Determine the (X, Y) coordinate at the center of the cell enclosing the given text.  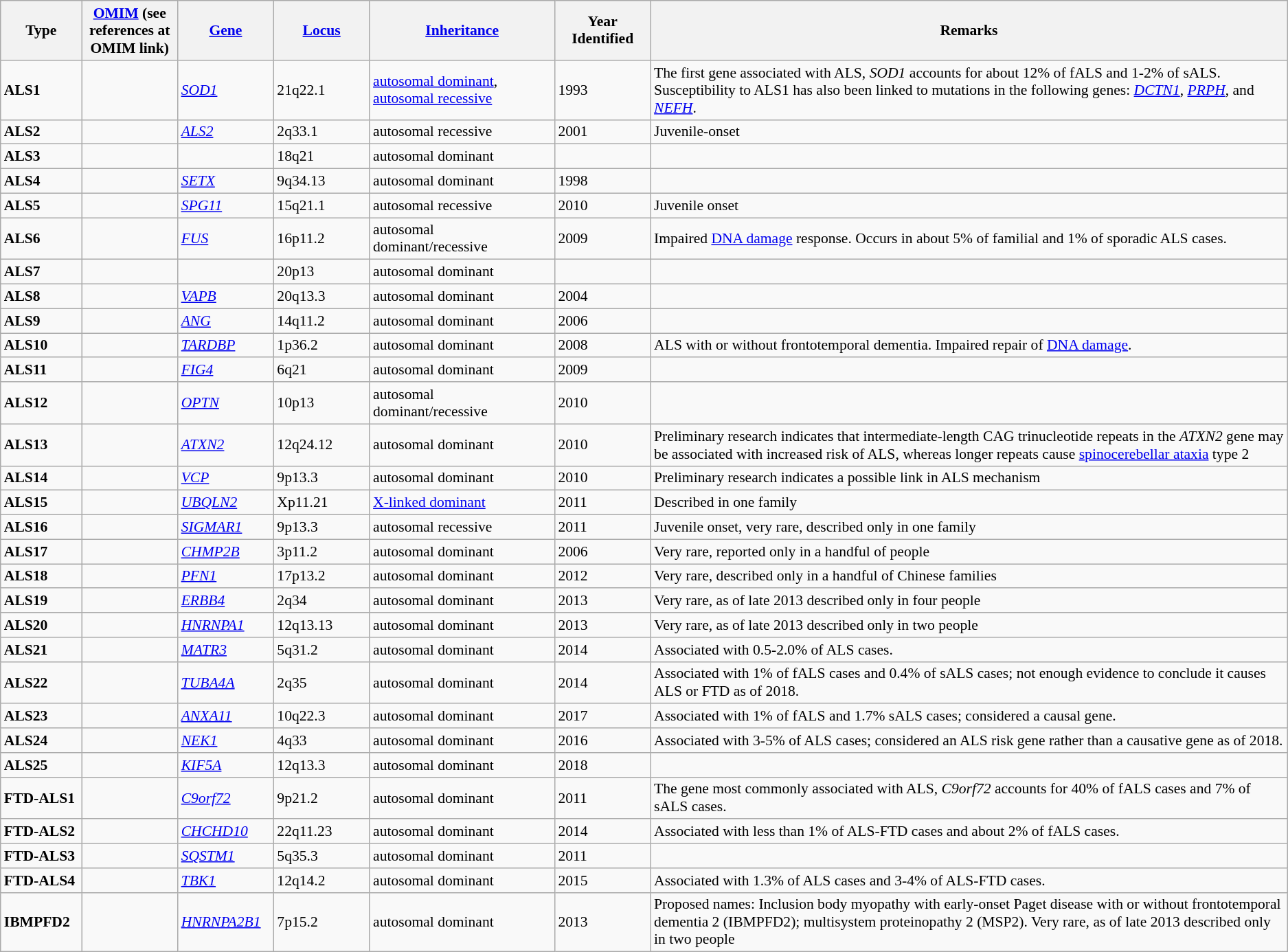
2015 (602, 881)
IBMPFD2 (41, 922)
17p13.2 (321, 576)
FTD-ALS1 (41, 798)
7p15.2 (321, 922)
Locus (321, 30)
2q33.1 (321, 132)
Impaired DNA damage response. Occurs in about 5% of familial and 1% of sporadic ALS cases. (969, 239)
autosomal dominant, autosomal recessive (462, 91)
FUS (226, 239)
SETX (226, 181)
Juvenile onset (969, 205)
1998 (602, 181)
OPTN (226, 403)
10q22.3 (321, 716)
2008 (602, 345)
6q21 (321, 370)
Associated with 3-5% of ALS cases; considered an ALS risk gene rather than a causative gene as of 2018. (969, 740)
OMIM (see references at OMIM link) (130, 30)
FTD-ALS2 (41, 832)
ANXA11 (226, 716)
ALS11 (41, 370)
9p21.2 (321, 798)
20q13.3 (321, 297)
ALS15 (41, 503)
ALS18 (41, 576)
12q14.2 (321, 881)
Very rare, as of late 2013 described only in four people (969, 601)
TUBA4A (226, 683)
3p11.2 (321, 552)
Year Identified (602, 30)
ERBB4 (226, 601)
ANG (226, 321)
Associated with 1.3% of ALS cases and 3-4% of ALS-FTD cases. (969, 881)
ALS14 (41, 478)
ALS8 (41, 297)
Very rare, described only in a handful of Chinese families (969, 576)
ALS12 (41, 403)
2q35 (321, 683)
2018 (602, 765)
ALS24 (41, 740)
UBQLN2 (226, 503)
TBK1 (226, 881)
ALS3 (41, 157)
Associated with less than 1% of ALS-FTD cases and about 2% of fALS cases. (969, 832)
TARDBP (226, 345)
15q21.1 (321, 205)
CHMP2B (226, 552)
MATR3 (226, 650)
12q13.3 (321, 765)
VAPB (226, 297)
21q22.1 (321, 91)
FTD-ALS4 (41, 881)
HNRNPA1 (226, 625)
22q11.23 (321, 832)
PFN1 (226, 576)
Inheritance (462, 30)
FIG4 (226, 370)
ALS22 (41, 683)
Remarks (969, 30)
SPG11 (226, 205)
VCP (226, 478)
ALS20 (41, 625)
ATXN2 (226, 445)
Very rare, as of late 2013 described only in two people (969, 625)
1993 (602, 91)
ALS9 (41, 321)
18q21 (321, 157)
Preliminary research indicates a possible link in ALS mechanism (969, 478)
ALS17 (41, 552)
20p13 (321, 272)
Described in one family (969, 503)
Juvenile-onset (969, 132)
FTD-ALS3 (41, 856)
ALS21 (41, 650)
9q34.13 (321, 181)
SOD1 (226, 91)
HNRNPA2B1 (226, 922)
Associated with 0.5-2.0% of ALS cases. (969, 650)
2012 (602, 576)
CHCHD10 (226, 832)
SQSTM1 (226, 856)
SIGMAR1 (226, 528)
ALS1 (41, 91)
Xp11.21 (321, 503)
ALS with or without frontotemporal dementia. Impaired repair of DNA damage. (969, 345)
12q24.12 (321, 445)
4q33 (321, 740)
2q34 (321, 601)
NEK1 (226, 740)
ALS23 (41, 716)
ALS4 (41, 181)
16p11.2 (321, 239)
5q35.3 (321, 856)
Associated with 1% of fALS cases and 0.4% of sALS cases; not enough evidence to conclude it causes ALS or FTD as of 2018. (969, 683)
ALS16 (41, 528)
2001 (602, 132)
10p13 (321, 403)
C9orf72 (226, 798)
1p36.2 (321, 345)
KIF5A (226, 765)
12q13.13 (321, 625)
2004 (602, 297)
2016 (602, 740)
ALS25 (41, 765)
Gene (226, 30)
5q31.2 (321, 650)
2017 (602, 716)
14q11.2 (321, 321)
Juvenile onset, very rare, described only in one family (969, 528)
ALS19 (41, 601)
ALS5 (41, 205)
The gene most commonly associated with ALS, C9orf72 accounts for 40% of fALS cases and 7% of sALS cases. (969, 798)
ALS13 (41, 445)
ALS7 (41, 272)
Type (41, 30)
Very rare, reported only in a handful of people (969, 552)
Associated with 1% of fALS and 1.7% sALS cases; considered a causal gene. (969, 716)
ALS10 (41, 345)
ALS6 (41, 239)
X-linked dominant (462, 503)
